Search for the cell housing the specified text and yield its (x, y) center coordinate. 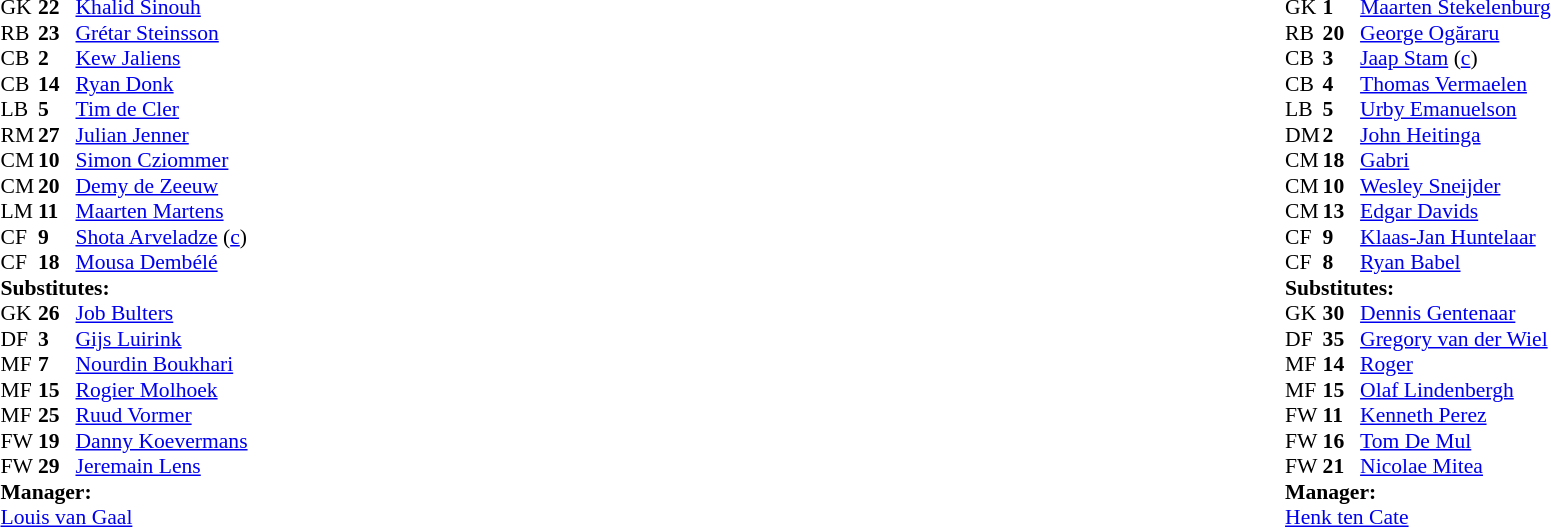
Jeremain Lens (162, 467)
Nicolae Mitea (1456, 467)
Dennis Gentenaar (1456, 313)
Danny Koevermans (162, 441)
Roger (1456, 365)
Klaas-Jan Huntelaar (1456, 237)
DM (1304, 135)
30 (1342, 313)
8 (1342, 263)
16 (1342, 441)
Gregory van der Wiel (1456, 339)
Maarten Martens (162, 211)
Thomas Vermaelen (1456, 84)
23 (57, 33)
4 (1342, 84)
Job Bulters (162, 313)
George Ogăraru (1456, 33)
Gijs Luirink (162, 339)
John Heitinga (1456, 135)
Wesley Sneijder (1456, 186)
Ryan Babel (1456, 263)
35 (1342, 339)
Kenneth Perez (1456, 415)
Kew Jaliens (162, 59)
26 (57, 313)
RM (19, 135)
Jaap Stam (c) (1456, 59)
Simon Cziommer (162, 161)
19 (57, 441)
7 (57, 365)
13 (1342, 211)
Ryan Donk (162, 84)
Mousa Dembélé (162, 263)
LM (19, 211)
Ruud Vormer (162, 415)
29 (57, 467)
Tim de Cler (162, 109)
Nourdin Boukhari (162, 365)
Tom De Mul (1456, 441)
Shota Arveladze (c) (162, 237)
Edgar Davids (1456, 211)
27 (57, 135)
25 (57, 415)
Julian Jenner (162, 135)
Demy de Zeeuw (162, 186)
Gabri (1456, 161)
Rogier Molhoek (162, 390)
21 (1342, 467)
Olaf Lindenbergh (1456, 390)
Grétar Steinsson (162, 33)
Urby Emanuelson (1456, 109)
